Detect which cell encompasses the target text, then output its (x, y) center coordinate. 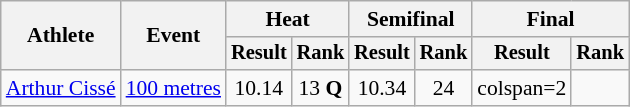
10.14 (259, 88)
Arthur Cissé (61, 88)
13 Q (321, 88)
Event (174, 36)
Semifinal (410, 19)
Heat (288, 19)
100 metres (174, 88)
Final (550, 19)
24 (444, 88)
Athlete (61, 36)
10.34 (382, 88)
colspan=2 (522, 88)
